Pinpoint the cell where the given text exists, returning its (x, y) midpoint coordinate. 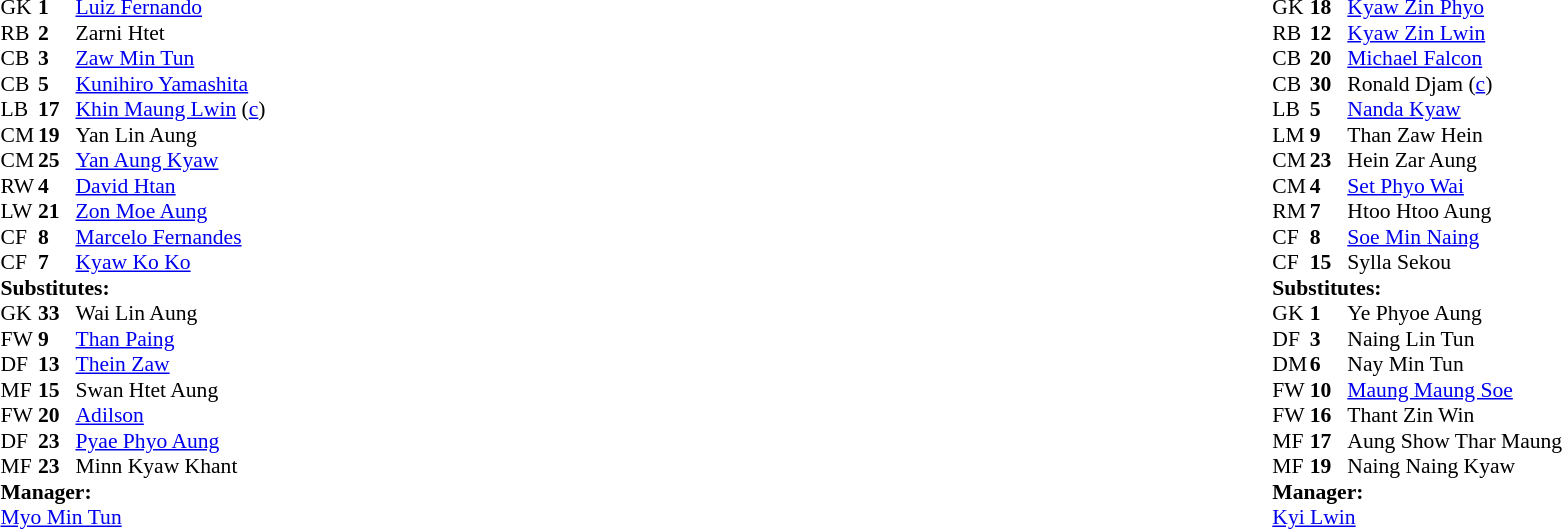
Thein Zaw (171, 365)
Minn Kyaw Khant (171, 467)
Wai Lin Aung (171, 313)
Soe Min Naing (1454, 237)
13 (57, 365)
21 (57, 211)
Set Phyo Wai (1454, 186)
Ye Phyoe Aung (1454, 313)
1 (1329, 313)
Michael Falcon (1454, 59)
Aung Show Thar Maung (1454, 441)
30 (1329, 84)
Marcelo Fernandes (171, 237)
LM (1291, 135)
Swan Htet Aung (171, 390)
Than Zaw Hein (1454, 135)
12 (1329, 33)
David Htan (171, 186)
Nanda Kyaw (1454, 109)
33 (57, 313)
Thant Zin Win (1454, 415)
Ronald Djam (c) (1454, 84)
16 (1329, 415)
Khin Maung Lwin (c) (171, 109)
Sylla Sekou (1454, 263)
Zarni Htet (171, 33)
Nay Min Tun (1454, 365)
2 (57, 33)
LW (19, 211)
Htoo Htoo Aung (1454, 211)
Maung Maung Soe (1454, 390)
10 (1329, 390)
Pyae Phyo Aung (171, 441)
Adilson (171, 415)
RM (1291, 211)
RW (19, 186)
Kunihiro Yamashita (171, 84)
Naing Naing Kyaw (1454, 467)
Zaw Min Tun (171, 59)
6 (1329, 365)
25 (57, 161)
Naing Lin Tun (1454, 339)
Kyaw Ko Ko (171, 263)
DM (1291, 365)
Kyaw Zin Lwin (1454, 33)
Zon Moe Aung (171, 211)
Than Paing (171, 339)
Hein Zar Aung (1454, 161)
Yan Lin Aung (171, 135)
Yan Aung Kyaw (171, 161)
